Find where the given text appears and provide that cell's center as [x, y] coordinate. 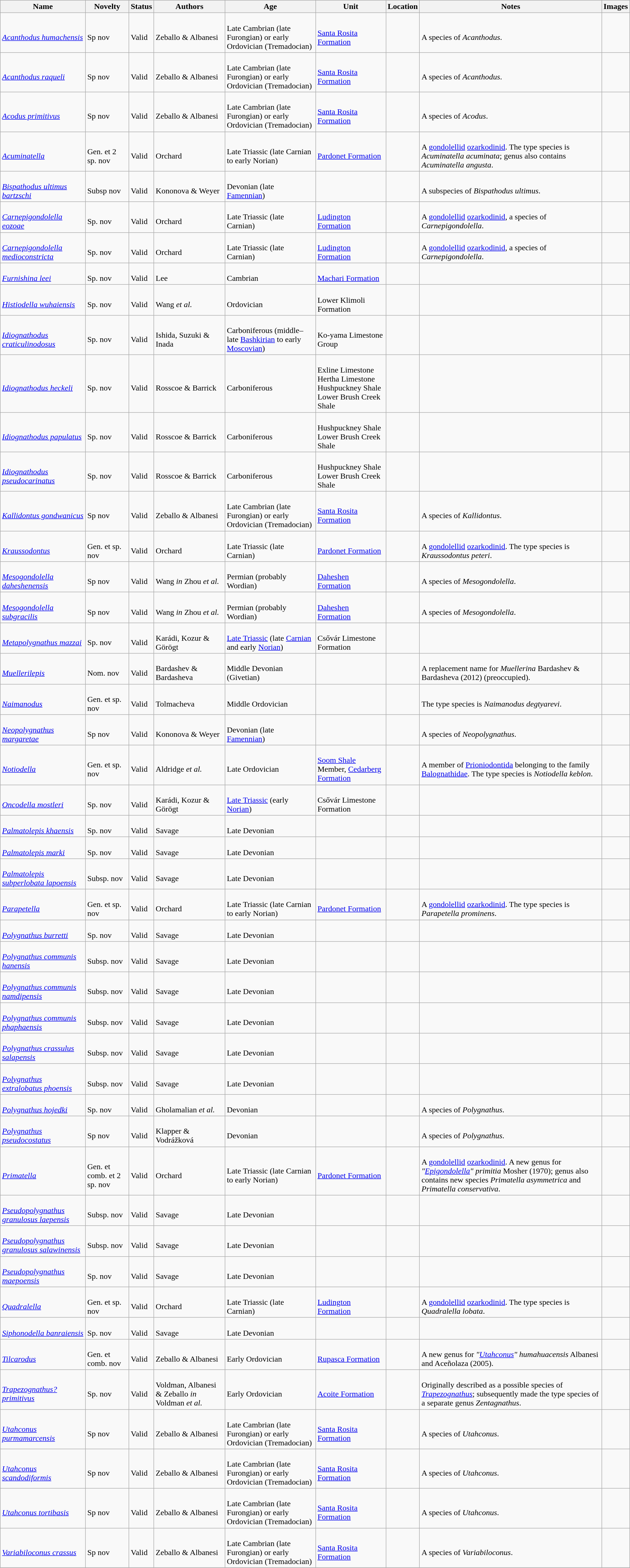
A gondolellid ozarkodinid. The type species is Quadralella lobata. [511, 1302]
Idiognathodus pseudocarinatus [43, 472]
Nom. nov [107, 669]
Status [142, 7]
Carnepigondolella medioconstricta [43, 248]
Polygnathus communis phaphaensis [43, 1018]
A species of Kallidontus. [511, 511]
Parapetella [43, 904]
Late Triassic (late Carnian and early Norian) [270, 638]
Wang et al. [189, 300]
Metapolygnathus mazzai [43, 638]
A member of Prioniodontida belonging to the family Balognathidae. The type species is Notiodella keblon. [511, 765]
Exline Limestone Hertha Limestone Hushpuckney Shale Lower Brush Creek Shale [351, 384]
Pseudopolygnathus maepoensis [43, 1272]
Tilcarodus [43, 1354]
Gen. et 2 sp. nov [107, 152]
Histiodella wuhaiensis [43, 300]
Kraussodontus [43, 546]
Palmatolepis khaensis [43, 826]
Authors [189, 7]
Mesogondolella daheshenensis [43, 577]
The type species is Naimanodus degtyarevi. [511, 699]
Acoite Formation [351, 1389]
Polygnathus burretti [43, 931]
Utahconus purmamarcensis [43, 1429]
A gondolellid ozarkodinid. The type species is Kraussodontus peteri. [511, 546]
Pseudopolygnathus granulosus salawinensis [43, 1241]
Furnishina leei [43, 274]
Rupasca Formation [351, 1354]
Notes [511, 7]
Middle Ordovician [270, 699]
Machari Formation [351, 274]
Images [616, 7]
Tolmacheva [189, 699]
Polygnathus hojedki [43, 1105]
Muellerilepis [43, 669]
Gen. et comb. nov [107, 1354]
A species of Acodus. [511, 112]
Quadralella [43, 1302]
Polygnathus communis hanensis [43, 957]
Age [270, 7]
Acodus primitivus [43, 112]
Acanthodus humachensis [43, 33]
Gholamalian et al. [189, 1105]
Originally described as a possible species of Trapezognathus; subsequently made the type species of a separate genus Zentagnathus. [511, 1389]
Lower Klimoli Formation [351, 300]
Utahconus tortibasis [43, 1508]
Utahconus scandodiformis [43, 1469]
Oncodella mostleri [43, 800]
A replacement name for Muellerina Bardashev & Bardasheva (2012) (preoccupied). [511, 669]
Lee [189, 274]
Idiognathodus papulatus [43, 432]
Klapper & Vodrážková [189, 1131]
Ordovician [270, 300]
Ko-yama Limestone Group [351, 335]
Voldman, Albanesi & Zeballo in Voldman et al. [189, 1389]
Polygnathus communis namdipensis [43, 987]
Palmatolepis marki [43, 847]
Location [403, 7]
Palmatolepis subperlobata lapoensis [43, 874]
Middle Devonian (Givetian) [270, 669]
Neopolygnathus margaretae [43, 730]
Notiodella [43, 765]
Acuminatella [43, 152]
Unit [351, 7]
Soom Shale Member, Cedarberg Formation [351, 765]
Naimanodus [43, 699]
Primatella [43, 1171]
Trapezognathus? primitivus [43, 1389]
Acanthodus raqueli [43, 72]
Polygnathus extralobatus phoensis [43, 1079]
Cambrian [270, 274]
Carboniferous (middle–late Bashkirian to early Moscovian) [270, 335]
Novelty [107, 7]
Late Triassic (early Norian) [270, 800]
Siphonodella banraiensis [43, 1328]
Pseudopolygnathus granulosus laepensis [43, 1210]
A species of Neopolygnathus. [511, 730]
Idiognathodus craticulinodosus [43, 335]
Name [43, 7]
Ishida, Suzuki & Inada [189, 335]
Kallidontus gondwanicus [43, 511]
Idiognathodus heckeli [43, 384]
Subsp nov [107, 186]
Polygnathus crassulus salapensis [43, 1049]
A species of Variabiloconus. [511, 1548]
Polygnathus pseudocostatus [43, 1131]
Mesogondolella subgracilis [43, 608]
Variabiloconus crassus [43, 1548]
Bardashev & Bardasheva [189, 669]
Bispathodus ultimus bartzschi [43, 186]
Late Ordovician [270, 765]
A subspecies of Bispathodus ultimus. [511, 186]
Gen. et comb. et 2 sp. nov [107, 1171]
A gondolellid ozarkodinid. The type species is Acuminatella acuminata; genus also contains Acuminatella angusta. [511, 152]
A new genus for "Utahconus" humahuacensis Albanesi and Aceñolaza (2005). [511, 1354]
Carnepigondolella eozoae [43, 217]
A gondolellid ozarkodinid. The type species is Parapetella prominens. [511, 904]
Aldridge et al. [189, 765]
